Identify which cell holds the provided text, then report its [x, y] central coordinate. 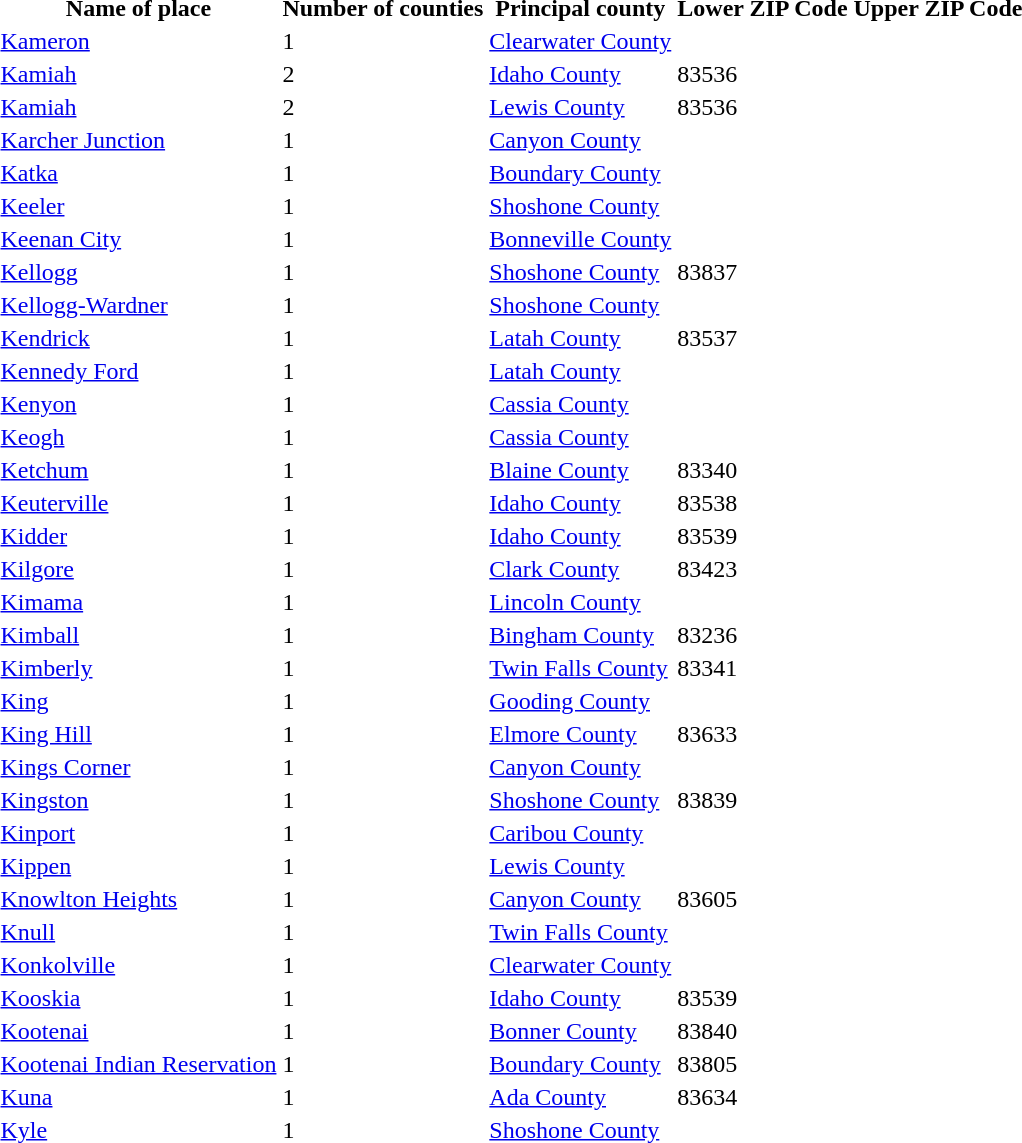
83837 [762, 272]
83634 [762, 1097]
83840 [762, 1031]
83341 [762, 668]
83805 [762, 1064]
Blaine County [580, 470]
Bonner County [580, 1031]
83633 [762, 734]
83605 [762, 899]
83340 [762, 470]
Bonneville County [580, 239]
Clark County [580, 569]
83538 [762, 503]
Caribou County [580, 833]
Gooding County [580, 701]
83537 [762, 338]
Elmore County [580, 734]
83423 [762, 569]
83236 [762, 635]
Lincoln County [580, 602]
83839 [762, 800]
Bingham County [580, 635]
Ada County [580, 1097]
